Scan for the cell matching the given text and deliver its [x, y] coordinate at center. 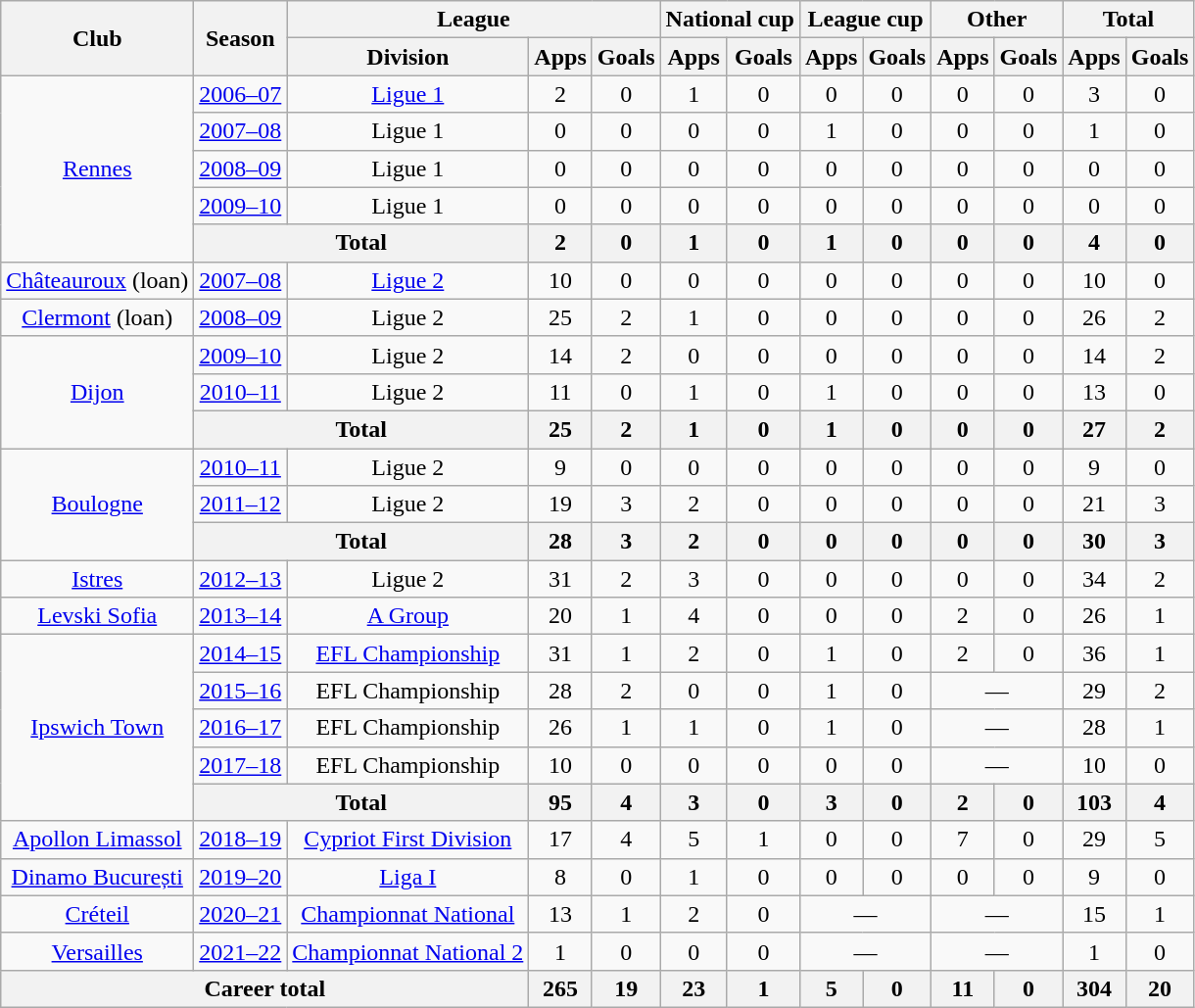
7 [963, 840]
Cypriot First Division [407, 840]
2015–16 [241, 691]
2012–13 [241, 579]
Boulogne [98, 504]
Season [241, 38]
23 [693, 988]
Ipswich Town [98, 728]
2018–19 [241, 840]
Liga I [407, 877]
Châteauroux (loan) [98, 280]
2019–20 [241, 877]
League cup [865, 20]
34 [1094, 579]
304 [1094, 988]
21 [1094, 504]
27 [1094, 429]
17 [560, 840]
265 [560, 988]
Créteil [98, 914]
Apollon Limassol [98, 840]
2020–21 [241, 914]
2017–18 [241, 765]
Club [98, 38]
36 [1094, 653]
30 [1094, 542]
League [474, 20]
National cup [730, 20]
103 [1094, 802]
Versailles [98, 951]
Division [407, 57]
8 [560, 877]
2013–14 [241, 616]
15 [1094, 914]
2006–07 [241, 94]
2014–15 [241, 653]
Rennes [98, 168]
Dijon [98, 392]
Istres [98, 579]
Championnat National [407, 914]
Career total [264, 988]
Levski Sofia [98, 616]
2011–12 [241, 504]
2021–22 [241, 951]
Other [997, 20]
Championnat National 2 [407, 951]
A Group [407, 616]
95 [560, 802]
Clermont (loan) [98, 317]
Dinamo București [98, 877]
2016–17 [241, 728]
